Provide the (X, Y) coordinate of the cell's center where the given text is located.  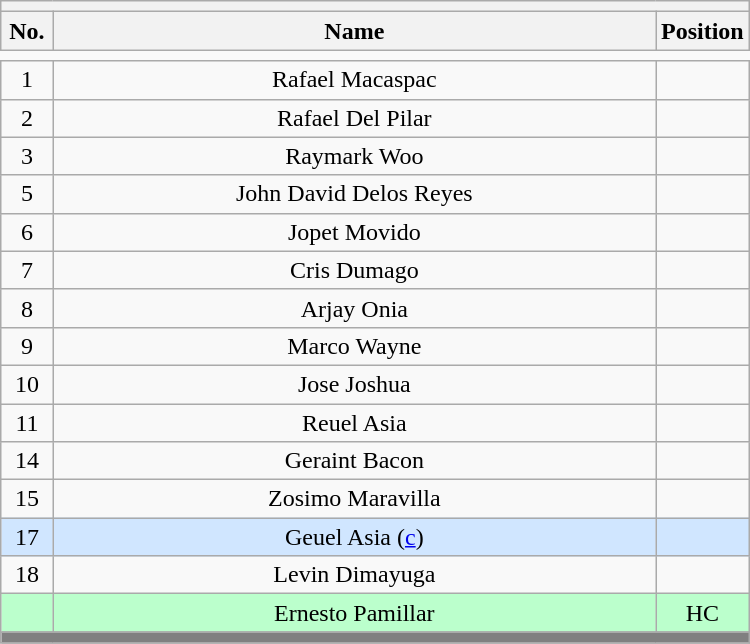
11 (27, 423)
Arjay Onia (354, 308)
No. (27, 31)
7 (27, 270)
18 (27, 575)
Name (354, 31)
HC (703, 613)
Jopet Movido (354, 232)
Levin Dimayuga (354, 575)
Rafael Del Pilar (354, 118)
Rafael Macaspac (354, 80)
1 (27, 80)
17 (27, 537)
Raymark Woo (354, 156)
Geraint Bacon (354, 461)
Jose Joshua (354, 384)
Ernesto Pamillar (354, 613)
Position (703, 31)
2 (27, 118)
15 (27, 499)
Cris Dumago (354, 270)
Marco Wayne (354, 346)
9 (27, 346)
John David Delos Reyes (354, 194)
6 (27, 232)
Zosimo Maravilla (354, 499)
Reuel Asia (354, 423)
3 (27, 156)
14 (27, 461)
5 (27, 194)
10 (27, 384)
Geuel Asia (c) (354, 537)
8 (27, 308)
